Identify which cell holds the provided text, then report its (x, y) central coordinate. 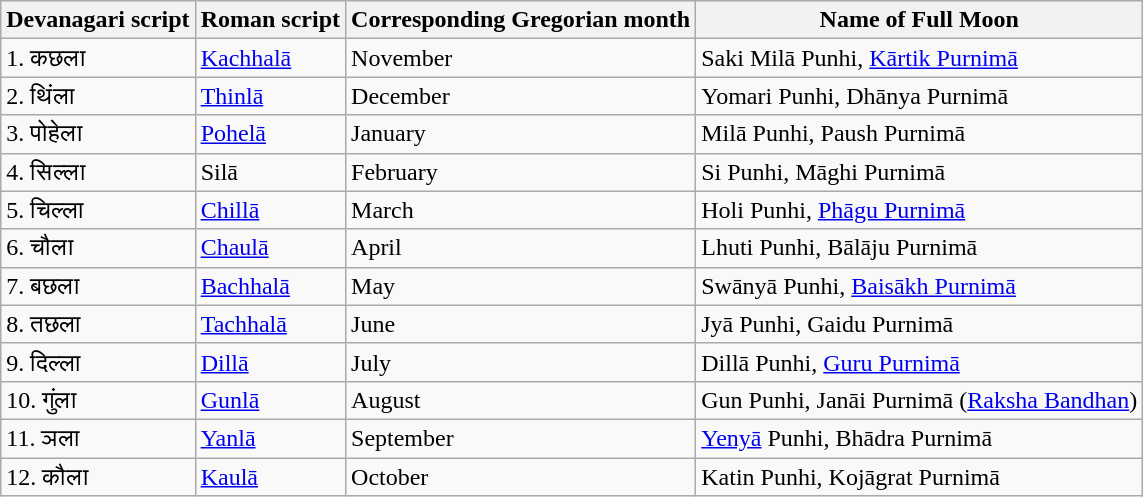
Holi Punhi, Phāgu Purnimā (920, 210)
3. पोहेला (98, 134)
Gunlā (270, 400)
12. कौला (98, 477)
Bachhalā (270, 286)
Milā Punhi, Paush Purnimā (920, 134)
Corresponding Gregorian month (521, 20)
9. दिल्ला (98, 362)
2. थिंला (98, 96)
Jyā Punhi, Gaidu Purnimā (920, 324)
Kachhalā (270, 58)
Chaulā (270, 248)
Yomari Punhi, Dhānya Purnimā (920, 96)
11. ञला (98, 438)
Devanagari script (98, 20)
October (521, 477)
April (521, 248)
Silā (270, 172)
8. तछला (98, 324)
Roman script (270, 20)
Name of Full Moon (920, 20)
4. सिल्ला (98, 172)
5. चिल्ला (98, 210)
1. कछला (98, 58)
February (521, 172)
Yenyā Punhi, Bhādra Purnimā (920, 438)
Dillā (270, 362)
March (521, 210)
Pohelā (270, 134)
May (521, 286)
December (521, 96)
Katin Punhi, Kojāgrat Purnimā (920, 477)
10. गुंला (98, 400)
Kaulā (270, 477)
Chillā (270, 210)
January (521, 134)
November (521, 58)
Si Punhi, Māghi Purnimā (920, 172)
6. चौला (98, 248)
7. बछला (98, 286)
Tachhalā (270, 324)
Swānyā Punhi, Baisākh Purnimā (920, 286)
June (521, 324)
September (521, 438)
August (521, 400)
Lhuti Punhi, Bālāju Purnimā (920, 248)
Saki Milā Punhi, Kārtik Purnimā (920, 58)
Dillā Punhi, Guru Purnimā (920, 362)
Yanlā (270, 438)
Thinlā (270, 96)
July (521, 362)
Gun Punhi, Janāi Purnimā (Raksha Bandhan) (920, 400)
